For the text-containing cell, return its midpoint in [X, Y] coordinate format. 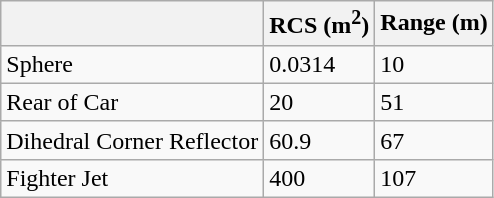
10 [434, 64]
51 [434, 102]
67 [434, 140]
60.9 [320, 140]
107 [434, 178]
Fighter Jet [132, 178]
Sphere [132, 64]
RCS (m2) [320, 24]
Dihedral Corner Reflector [132, 140]
20 [320, 102]
400 [320, 178]
Range (m) [434, 24]
Rear of Car [132, 102]
0.0314 [320, 64]
